Output the [x, y] coordinate of the center of the cell containing the given text.  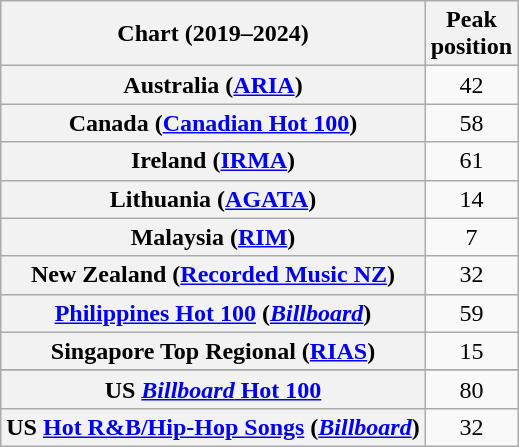
Canada (Canadian Hot 100) [213, 123]
Chart (2019–2024) [213, 34]
US Hot R&B/Hip-Hop Songs (Billboard) [213, 427]
42 [471, 85]
59 [471, 313]
15 [471, 351]
Australia (ARIA) [213, 85]
Philippines Hot 100 (Billboard) [213, 313]
Lithuania (AGATA) [213, 199]
US Billboard Hot 100 [213, 389]
80 [471, 389]
Peakposition [471, 34]
61 [471, 161]
Malaysia (RIM) [213, 237]
Singapore Top Regional (RIAS) [213, 351]
7 [471, 237]
58 [471, 123]
14 [471, 199]
New Zealand (Recorded Music NZ) [213, 275]
Ireland (IRMA) [213, 161]
